Scan for the cell matching the given text and deliver its [x, y] coordinate at center. 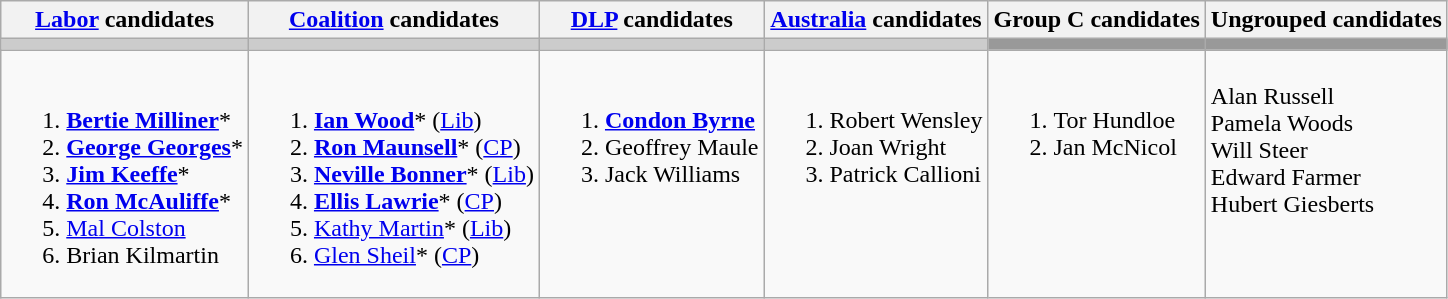
Group C candidates [1096, 20]
Coalition candidates [394, 20]
Alan Russell Pamela Woods Will Steer Edward Farmer Hubert Giesberts [1326, 174]
Ungrouped candidates [1326, 20]
Labor candidates [125, 20]
DLP candidates [652, 20]
Tor HundloeJan McNicol [1096, 174]
Ian Wood* (Lib)Ron Maunsell* (CP)Neville Bonner* (Lib)Ellis Lawrie* (CP)Kathy Martin* (Lib)Glen Sheil* (CP) [394, 174]
Bertie Milliner*George Georges*Jim Keeffe*Ron McAuliffe*Mal ColstonBrian Kilmartin [125, 174]
Condon ByrneGeoffrey MauleJack Williams [652, 174]
Australia candidates [876, 20]
Robert WensleyJoan WrightPatrick Callioni [876, 174]
